Find where the given text appears and provide that cell's center as [x, y] coordinate. 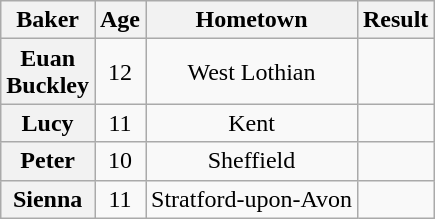
12 [120, 72]
Stratford-upon-Avon [252, 199]
Result [395, 20]
West Lothian [252, 72]
Sienna [48, 199]
Kent [252, 123]
Lucy [48, 123]
EuanBuckley [48, 72]
Sheffield [252, 161]
Hometown [252, 20]
10 [120, 161]
Baker [48, 20]
Age [120, 20]
Peter [48, 161]
